Detect which cell encompasses the target text, then output its (X, Y) center coordinate. 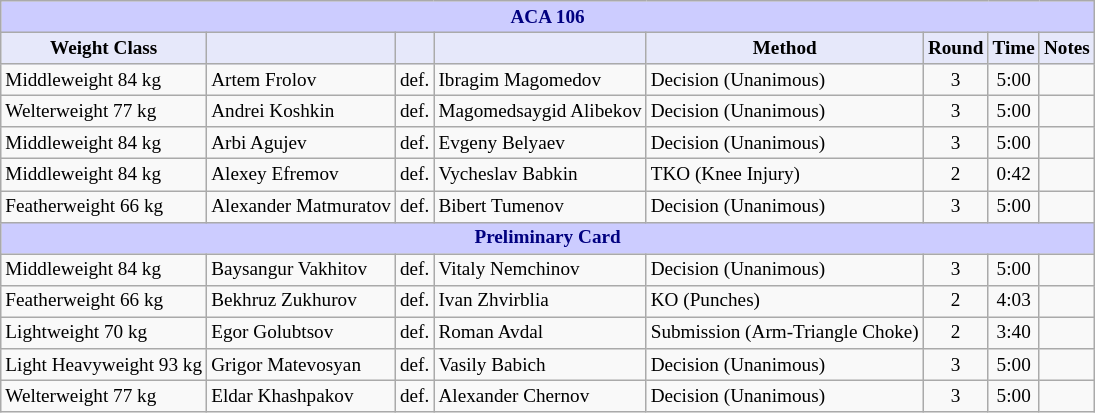
0:42 (1014, 175)
Artem Frolov (302, 80)
Method (784, 48)
Vycheslav Babkin (540, 175)
Light Heavyweight 93 kg (104, 365)
Alexander Chernov (540, 396)
Roman Avdal (540, 333)
Bekhruz Zukhurov (302, 301)
Weight Class (104, 48)
Preliminary Card (548, 238)
Vitaly Nemchinov (540, 270)
Bibert Tumenov (540, 206)
Evgeny Belyaev (540, 143)
Baysangur Vakhitov (302, 270)
ACA 106 (548, 17)
Magomedsaygid Alibekov (540, 111)
KO (Punches) (784, 301)
Grigor Matevosyan (302, 365)
Alexey Efremov (302, 175)
3:40 (1014, 333)
Arbi Agujev (302, 143)
Round (956, 48)
4:03 (1014, 301)
Submission (Arm-Triangle Choke) (784, 333)
Vasily Babich (540, 365)
Notes (1066, 48)
Lightweight 70 kg (104, 333)
Andrei Koshkin (302, 111)
TKO (Knee Injury) (784, 175)
Alexander Matmuratov (302, 206)
Egor Golubtsov (302, 333)
Time (1014, 48)
Ivan Zhvirblia (540, 301)
Eldar Khashpakov (302, 396)
Ibragim Magomedov (540, 80)
